Capture the cell that displays the provided text and extract its (x, y) central coordinate. 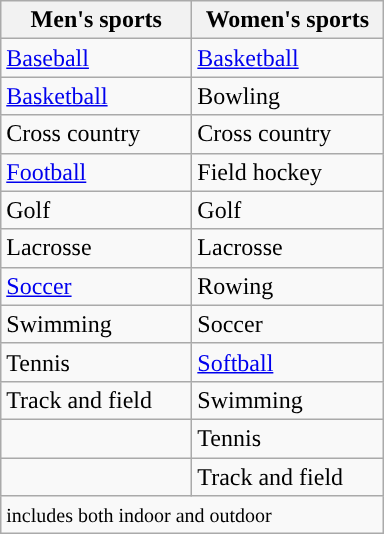
Football (96, 172)
Softball (288, 362)
Women's sports (288, 20)
Men's sports (96, 20)
includes both indoor and outdoor (192, 515)
Bowling (288, 96)
Baseball (96, 58)
Field hockey (288, 172)
Rowing (288, 286)
